Capture the cell that displays the provided text and extract its (x, y) central coordinate. 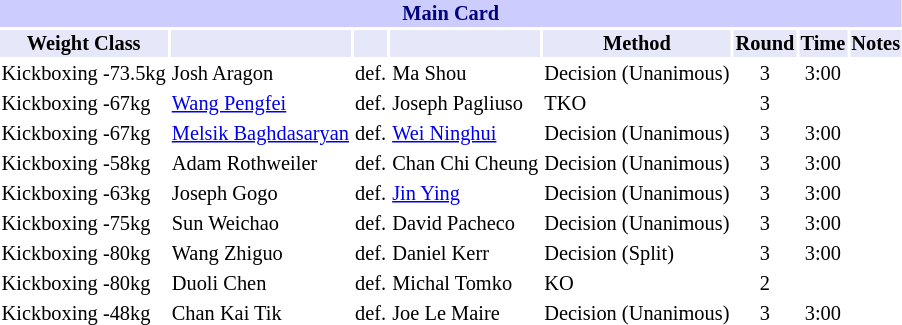
Jin Ying (466, 194)
Daniel Kerr (466, 254)
Sun Weichao (260, 224)
David Pacheco (466, 224)
KO (637, 284)
Ma Shou (466, 74)
Michal Tomko (466, 284)
2 (765, 284)
Duoli Chen (260, 284)
Wei Ninghui (466, 134)
Kickboxing -63kg (84, 194)
Notes (876, 44)
Weight Class (84, 44)
Round (765, 44)
Time (823, 44)
Adam Rothweiler (260, 164)
Melsik Baghdasaryan (260, 134)
TKO (637, 104)
Chan Chi Cheung (466, 164)
Joseph Gogo (260, 194)
Wang Zhiguo (260, 254)
Wang Pengfei (260, 104)
Kickboxing -73.5kg (84, 74)
Method (637, 44)
Main Card (451, 14)
Joseph Pagliuso (466, 104)
Kickboxing -75kg (84, 224)
Josh Aragon (260, 74)
Decision (Split) (637, 254)
Kickboxing -58kg (84, 164)
